From the cell containing the given text, extract its center point as [x, y] coordinate. 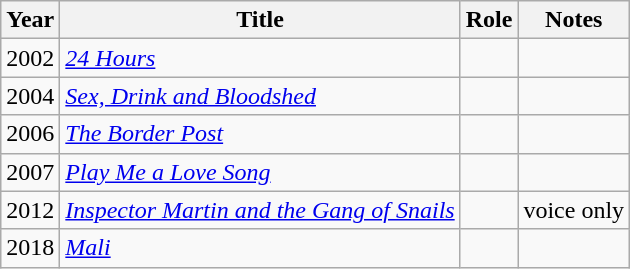
2004 [30, 96]
Role [489, 20]
2012 [30, 210]
2007 [30, 172]
Mali [260, 248]
24 Hours [260, 58]
2018 [30, 248]
2006 [30, 134]
Inspector Martin and the Gang of Snails [260, 210]
voice only [574, 210]
The Border Post [260, 134]
Notes [574, 20]
2002 [30, 58]
Title [260, 20]
Sex, Drink and Bloodshed [260, 96]
Play Me a Love Song [260, 172]
Year [30, 20]
